Scan for the cell matching the given text and deliver its (x, y) coordinate at center. 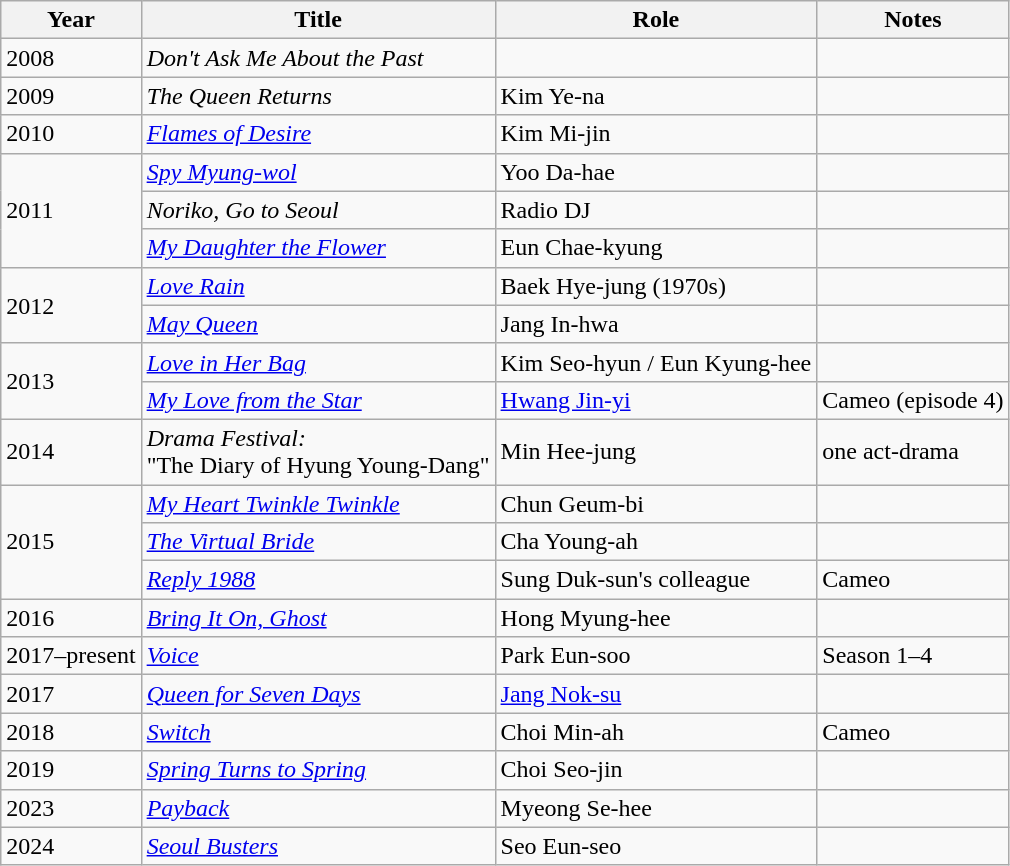
2015 (71, 541)
2009 (71, 96)
My Heart Twinkle Twinkle (318, 503)
2023 (71, 808)
Spring Turns to Spring (318, 770)
Kim Mi-jin (656, 134)
Love Rain (318, 286)
Notes (913, 20)
Eun Chae-kyung (656, 248)
Baek Hye-jung (1970s) (656, 286)
Choi Min-ah (656, 732)
Choi Seo-jin (656, 770)
2017 (71, 694)
Jang In-hwa (656, 324)
Bring It On, Ghost (318, 618)
2010 (71, 134)
Payback (318, 808)
2017–present (71, 656)
Love in Her Bag (318, 362)
Spy Myung-wol (318, 172)
Radio DJ (656, 210)
Hong Myung-hee (656, 618)
Queen for Seven Days (318, 694)
Cameo (episode 4) (913, 400)
Voice (318, 656)
Don't Ask Me About the Past (318, 58)
Role (656, 20)
The Virtual Bride (318, 542)
2012 (71, 305)
2024 (71, 846)
Yoo Da-hae (656, 172)
Myeong Se-hee (656, 808)
The Queen Returns (318, 96)
Jang Nok-su (656, 694)
2018 (71, 732)
Sung Duk-sun's colleague (656, 580)
Title (318, 20)
Season 1–4 (913, 656)
Drama Festival:"The Diary of Hyung Young-Dang" (318, 452)
Park Eun-soo (656, 656)
2008 (71, 58)
Min Hee-jung (656, 452)
My Daughter the Flower (318, 248)
2014 (71, 452)
2013 (71, 381)
Switch (318, 732)
Year (71, 20)
Reply 1988 (318, 580)
Chun Geum-bi (656, 503)
2011 (71, 210)
Cha Young-ah (656, 542)
2019 (71, 770)
2016 (71, 618)
Kim Ye-na (656, 96)
May Queen (318, 324)
Noriko, Go to Seoul (318, 210)
My Love from the Star (318, 400)
Kim Seo-hyun / Eun Kyung-hee (656, 362)
Hwang Jin-yi (656, 400)
one act-drama (913, 452)
Seo Eun-seo (656, 846)
Flames of Desire (318, 134)
Seoul Busters (318, 846)
